For the text-containing cell, return its midpoint in [X, Y] coordinate format. 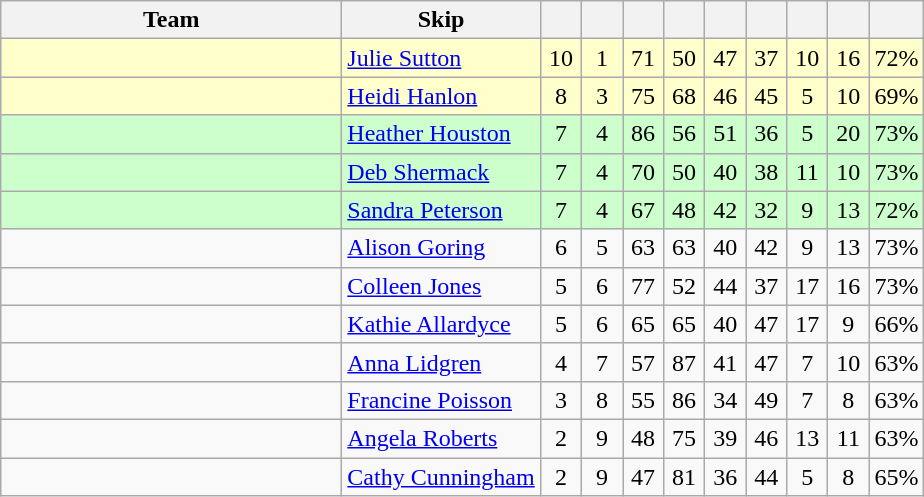
Kathie Allardyce [442, 324]
Cathy Cunningham [442, 477]
34 [726, 400]
70 [642, 172]
Francine Poisson [442, 400]
77 [642, 286]
Sandra Peterson [442, 210]
Heidi Hanlon [442, 96]
71 [642, 58]
57 [642, 362]
65% [896, 477]
32 [766, 210]
Anna Lidgren [442, 362]
Julie Sutton [442, 58]
45 [766, 96]
38 [766, 172]
68 [684, 96]
67 [642, 210]
55 [642, 400]
49 [766, 400]
Colleen Jones [442, 286]
52 [684, 286]
Deb Shermack [442, 172]
39 [726, 438]
87 [684, 362]
51 [726, 134]
Heather Houston [442, 134]
Angela Roberts [442, 438]
20 [848, 134]
66% [896, 324]
Alison Goring [442, 248]
81 [684, 477]
69% [896, 96]
41 [726, 362]
Team [172, 20]
56 [684, 134]
Skip [442, 20]
1 [602, 58]
